Capture the cell that displays the provided text and extract its [X, Y] central coordinate. 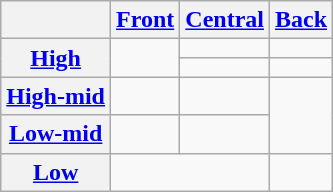
Front [146, 20]
High-mid [56, 96]
Low [56, 172]
High [56, 58]
Low-mid [56, 134]
Central [225, 20]
Back [302, 20]
